From the cell containing the given text, extract its center point as (x, y) coordinate. 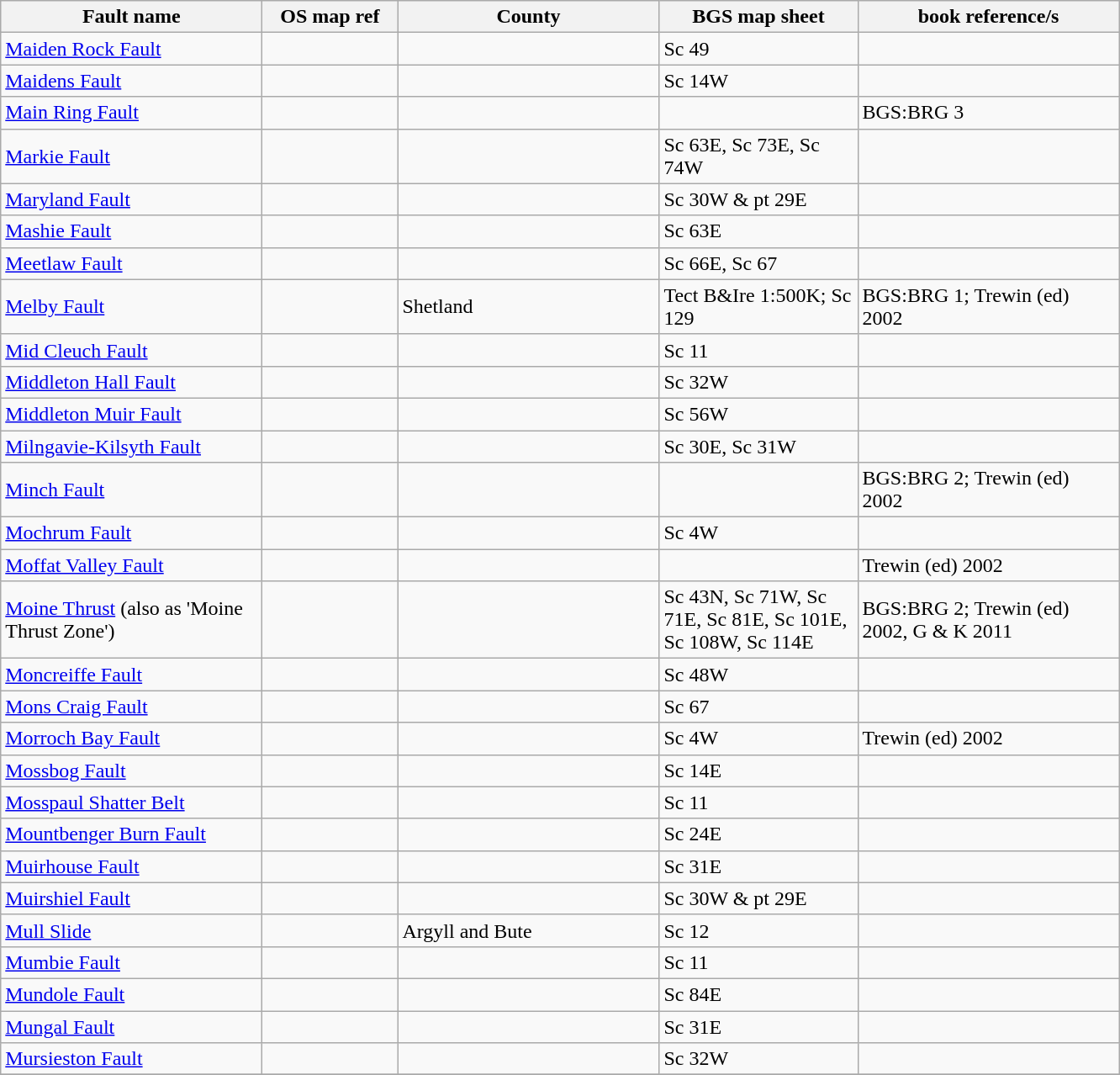
Mosspaul Shatter Belt (131, 802)
Main Ring Fault (131, 113)
Mull Slide (131, 930)
Maryland Fault (131, 199)
BGS:BRG 2; Trewin (ed) 2002, G & K 2011 (989, 620)
Middleton Muir Fault (131, 414)
Sc 48W (758, 675)
Shetland (528, 306)
Sc 63E, Sc 73E, Sc 74W (758, 156)
BGS:BRG 1; Trewin (ed) 2002 (989, 306)
Mossbog Fault (131, 771)
Morroch Bay Fault (131, 739)
Fault name (131, 17)
Sc 43N, Sc 71W, Sc 71E, Sc 81E, Sc 101E, Sc 108W, Sc 114E (758, 620)
Sc 67 (758, 707)
Moncreiffe Fault (131, 675)
Middleton Hall Fault (131, 382)
Argyll and Bute (528, 930)
Mungal Fault (131, 1027)
Sc 14W (758, 81)
Markie Fault (131, 156)
Sc 24E (758, 834)
BGS:BRG 3 (989, 113)
Mumbie Fault (131, 962)
Mountbenger Burn Fault (131, 834)
Muirshiel Fault (131, 898)
Mashie Fault (131, 231)
Mid Cleuch Fault (131, 350)
Sc 56W (758, 414)
Minch Fault (131, 490)
Sc 84E (758, 994)
BGS map sheet (758, 17)
Mochrum Fault (131, 533)
Meetlaw Fault (131, 263)
BGS:BRG 2; Trewin (ed) 2002 (989, 490)
County (528, 17)
Mons Craig Fault (131, 707)
Sc 12 (758, 930)
Mundole Fault (131, 994)
Melby Fault (131, 306)
Moffat Valley Fault (131, 565)
Tect B&Ire 1:500K; Sc 129 (758, 306)
Maiden Rock Fault (131, 49)
Milngavie-Kilsyth Fault (131, 447)
Muirhouse Fault (131, 866)
Moine Thrust (also as 'Moine Thrust Zone') (131, 620)
book reference/s (989, 17)
Sc 49 (758, 49)
Maidens Fault (131, 81)
Sc 14E (758, 771)
Sc 30E, Sc 31W (758, 447)
Sc 66E, Sc 67 (758, 263)
Sc 63E (758, 231)
OS map ref (330, 17)
Mursieston Fault (131, 1059)
